Determine the (x, y) coordinate at the center of the cell enclosing the given text.  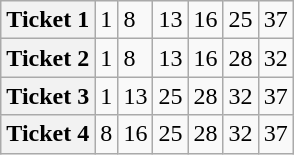
Ticket 2 (48, 58)
Ticket 1 (48, 20)
Ticket 4 (48, 134)
Ticket 3 (48, 96)
